Search for the cell housing the specified text and yield its [x, y] center coordinate. 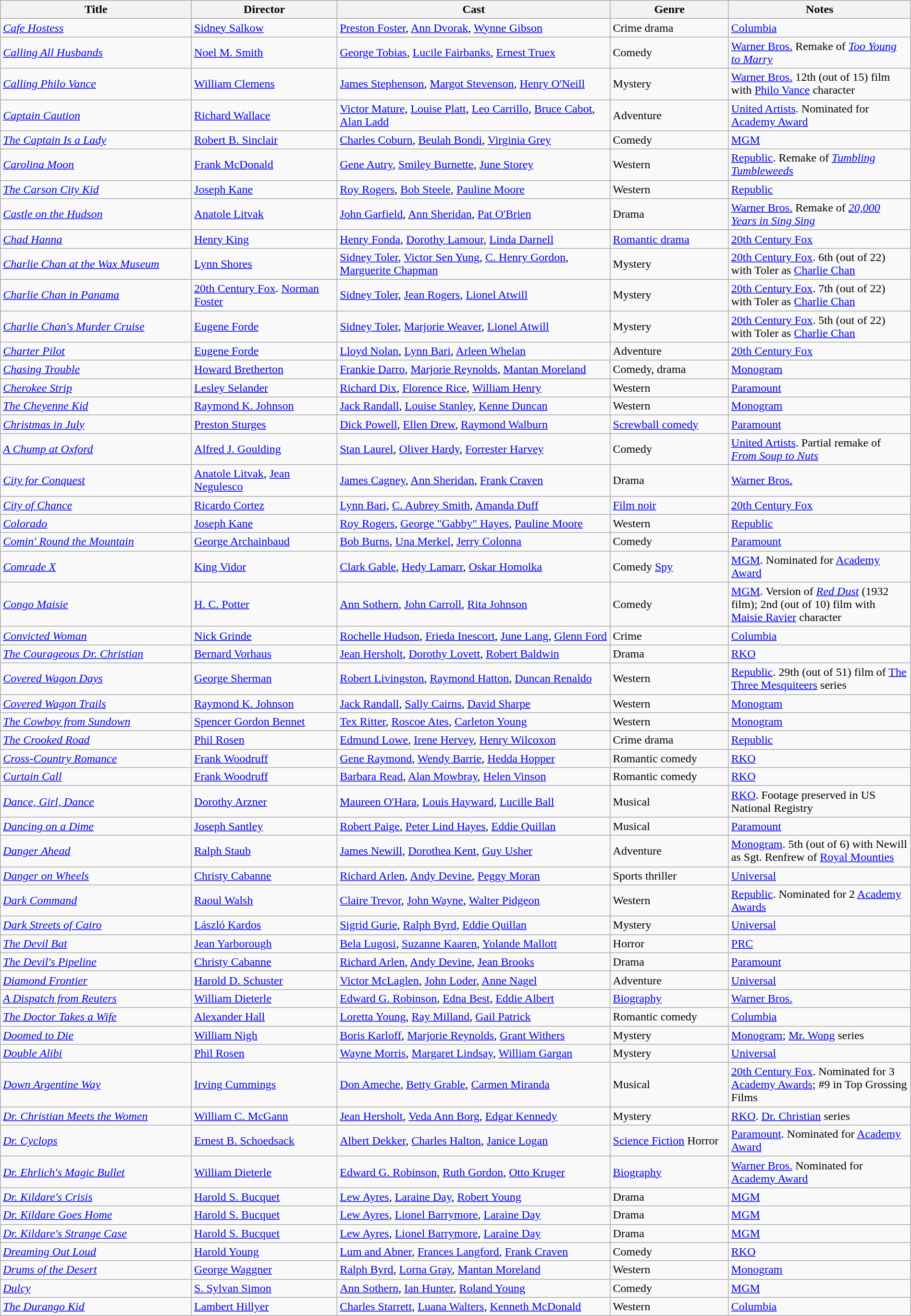
The Courageous Dr. Christian [96, 654]
Science Fiction Horror [669, 1141]
Ralph Staub [264, 851]
Jack Randall, Louise Stanley, Kenne Duncan [474, 406]
Calling All Husbands [96, 53]
MGM. Nominated for Academy Award [820, 566]
George Archainbaud [264, 542]
Danger Ahead [96, 851]
Colorado [96, 523]
A Dispatch from Reuters [96, 998]
Raoul Walsh [264, 901]
Dancing on a Dime [96, 826]
Lesley Selander [264, 388]
Anatole Litvak [264, 214]
Lambert Hillyer [264, 1306]
Dr. Ehrlich's Magic Bullet [96, 1172]
Lew Ayres, Laraine Day, Robert Young [474, 1197]
Comrade X [96, 566]
Cast [474, 10]
20th Century Fox. 6th (out of 22) with Toler as Charlie Chan [820, 263]
William Nigh [264, 1035]
A Chump at Oxford [96, 449]
The Captain Is a Lady [96, 140]
Dark Command [96, 901]
Charlie Chan at the Wax Museum [96, 263]
20th Century Fox. Norman Foster [264, 295]
Roy Rogers, George "Gabby" Hayes, Pauline Moore [474, 523]
Charlie Chan in Panama [96, 295]
Frank McDonald [264, 164]
The Cheyenne Kid [96, 406]
Horror [669, 944]
Danger on Wheels [96, 876]
Ernest B. Schoedsack [264, 1141]
Doomed to Die [96, 1035]
Victor McLaglen, John Loder, Anne Nagel [474, 980]
20th Century Fox. 7th (out of 22) with Toler as Charlie Chan [820, 295]
Sidney Salkow [264, 28]
Clark Gable, Hedy Lamarr, Oskar Homolka [474, 566]
George Waggner [264, 1270]
Genre [669, 10]
Dr. Kildare's Crisis [96, 1197]
Paramount. Nominated for Academy Award [820, 1141]
Preston Foster, Ann Dvorak, Wynne Gibson [474, 28]
Bela Lugosi, Suzanne Kaaren, Yolande Mallott [474, 944]
Dreaming Out Loud [96, 1252]
Nick Grinde [264, 635]
Warner Bros. Remake of Too Young to Marry [820, 53]
Warner Bros. 12th (out of 15) film with Philo Vance character [820, 84]
Anatole Litvak, Jean Negulesco [264, 481]
Robert Paige, Peter Lind Hayes, Eddie Quillan [474, 826]
Gene Autry, Smiley Burnette, June Storey [474, 164]
Dr. Kildare's Strange Case [96, 1233]
Castle on the Hudson [96, 214]
Claire Trevor, John Wayne, Walter Pidgeon [474, 901]
Wayne Morris, Margaret Lindsay, William Gargan [474, 1054]
Dick Powell, Ellen Drew, Raymond Walburn [474, 424]
The Devil Bat [96, 944]
Film noir [669, 505]
Sports thriller [669, 876]
Cross-Country Romance [96, 758]
Sidney Toler, Victor Sen Yung, C. Henry Gordon, Marguerite Chapman [474, 263]
Monogram; Mr. Wong series [820, 1035]
Sigrid Gurie, Ralph Byrd, Eddie Quillan [474, 925]
The Cowboy from Sundown [96, 722]
Bob Burns, Una Merkel, Jerry Colonna [474, 542]
Sidney Toler, Marjorie Weaver, Lionel Atwill [474, 326]
Ann Sothern, Ian Hunter, Roland Young [474, 1288]
Chasing Trouble [96, 370]
Cafe Hostess [96, 28]
William C. McGann [264, 1116]
Covered Wagon Days [96, 679]
Calling Philo Vance [96, 84]
Director [264, 10]
Bernard Vorhaus [264, 654]
Christmas in July [96, 424]
Richard Arlen, Andy Devine, Peggy Moran [474, 876]
Chad Hanna [96, 239]
Warner Bros. Remake of 20,000 Years in Sing Sing [820, 214]
City for Conquest [96, 481]
20th Century Fox. 5th (out of 22) with Toler as Charlie Chan [820, 326]
Republic. Nominated for 2 Academy Awards [820, 901]
Victor Mature, Louise Platt, Leo Carrillo, Bruce Cabot, Alan Ladd [474, 115]
The Crooked Road [96, 740]
Charles Coburn, Beulah Bondi, Virginia Grey [474, 140]
Lloyd Nolan, Lynn Bari, Arleen Whelan [474, 351]
Edward G. Robinson, Edna Best, Eddie Albert [474, 998]
Ricardo Cortez [264, 505]
Don Ameche, Betty Grable, Carmen Miranda [474, 1085]
Dulcy [96, 1288]
Stan Laurel, Oliver Hardy, Forrester Harvey [474, 449]
Preston Sturges [264, 424]
PRC [820, 944]
Alexander Hall [264, 1017]
United Artists. Nominated for Academy Award [820, 115]
Dr. Cyclops [96, 1141]
Crime [669, 635]
Joseph Santley [264, 826]
Carolina Moon [96, 164]
Edmund Lowe, Irene Hervey, Henry Wilcoxon [474, 740]
James Cagney, Ann Sheridan, Frank Craven [474, 481]
Lynn Bari, C. Aubrey Smith, Amanda Duff [474, 505]
Comedy Spy [669, 566]
John Garfield, Ann Sheridan, Pat O'Brien [474, 214]
H. C. Potter [264, 604]
King Vidor [264, 566]
Ann Sothern, John Carroll, Rita Johnson [474, 604]
Roy Rogers, Bob Steele, Pauline Moore [474, 189]
Richard Arlen, Andy Devine, Jean Brooks [474, 962]
Boris Karloff, Marjorie Reynolds, Grant Withers [474, 1035]
Screwball comedy [669, 424]
City of Chance [96, 505]
Cherokee Strip [96, 388]
Dr. Christian Meets the Women [96, 1116]
Curtain Call [96, 777]
Henry Fonda, Dorothy Lamour, Linda Darnell [474, 239]
Harold D. Schuster [264, 980]
RKO. Footage preserved in US National Registry [820, 802]
Maureen O'Hara, Louis Hayward, Lucille Ball [474, 802]
Dr. Kildare Goes Home [96, 1215]
Noel M. Smith [264, 53]
Jean Hersholt, Veda Ann Borg, Edgar Kennedy [474, 1116]
Henry King [264, 239]
Notes [820, 10]
Double Alibi [96, 1054]
Richard Dix, Florence Rice, William Henry [474, 388]
Republic. 29th (out of 51) film of The Three Mesquiteers series [820, 679]
Albert Dekker, Charles Halton, Janice Logan [474, 1141]
Dorothy Arzner [264, 802]
Convicted Woman [96, 635]
Warner Bros. Nominated for Academy Award [820, 1172]
Comin' Round the Mountain [96, 542]
Harold Young [264, 1252]
Down Argentine Way [96, 1085]
Jack Randall, Sally Cairns, David Sharpe [474, 703]
Charlie Chan's Murder Cruise [96, 326]
Gene Raymond, Wendy Barrie, Hedda Hopper [474, 758]
Jean Hersholt, Dorothy Lovett, Robert Baldwin [474, 654]
S. Sylvan Simon [264, 1288]
Charles Starrett, Luana Walters, Kenneth McDonald [474, 1306]
Title [96, 10]
Lum and Abner, Frances Langford, Frank Craven [474, 1252]
Monogram. 5th (out of 6) with Newill as Sgt. Renfrew of Royal Mounties [820, 851]
Rochelle Hudson, Frieda Inescort, June Lang, Glenn Ford [474, 635]
Charter Pilot [96, 351]
20th Century Fox. Nominated for 3 Academy Awards; #9 in Top Grossing Films [820, 1085]
Howard Bretherton [264, 370]
The Durango Kid [96, 1306]
Drums of the Desert [96, 1270]
Frankie Darro, Marjorie Reynolds, Mantan Moreland [474, 370]
Irving Cummings [264, 1085]
Captain Caution [96, 115]
George Tobias, Lucile Fairbanks, Ernest Truex [474, 53]
Alfred J. Goulding [264, 449]
Congo Maisie [96, 604]
Lynn Shores [264, 263]
William Clemens [264, 84]
The Doctor Takes a Wife [96, 1017]
Richard Wallace [264, 115]
The Carson City Kid [96, 189]
Robert B. Sinclair [264, 140]
Ralph Byrd, Lorna Gray, Mantan Moreland [474, 1270]
Spencer Gordon Bennet [264, 722]
Romantic drama [669, 239]
Covered Wagon Trails [96, 703]
László Kardos [264, 925]
MGM. Version of Red Dust (1932 film); 2nd (out of 10) film with Maisie Ravier character [820, 604]
Loretta Young, Ray Milland, Gail Patrick [474, 1017]
Republic. Remake of Tumbling Tumbleweeds [820, 164]
Edward G. Robinson, Ruth Gordon, Otto Kruger [474, 1172]
Barbara Read, Alan Mowbray, Helen Vinson [474, 777]
Sidney Toler, Jean Rogers, Lionel Atwill [474, 295]
George Sherman [264, 679]
Dark Streets of Cairo [96, 925]
The Devil's Pipeline [96, 962]
Dance, Girl, Dance [96, 802]
Comedy, drama [669, 370]
Diamond Frontier [96, 980]
Jean Yarborough [264, 944]
James Stephenson, Margot Stevenson, Henry O'Neill [474, 84]
James Newill, Dorothea Kent, Guy Usher [474, 851]
RKO. Dr. Christian series [820, 1116]
Robert Livingston, Raymond Hatton, Duncan Renaldo [474, 679]
United Artists. Partial remake of From Soup to Nuts [820, 449]
Tex Ritter, Roscoe Ates, Carleton Young [474, 722]
